Return [x, y] of the center of cell containing provided text 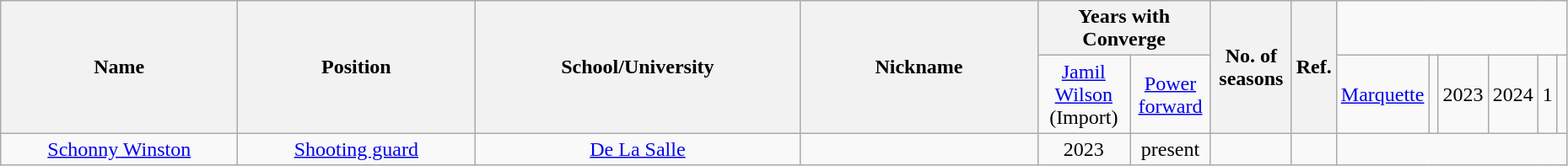
Name [120, 67]
Schonny Winston [120, 149]
Jamil Wilson (Import) [1084, 94]
2024 [1513, 94]
Marquette [1382, 94]
School/University [638, 67]
Position [356, 67]
Ref. [1314, 67]
Shooting guard [356, 149]
Years with Converge [1123, 29]
De La Salle [638, 149]
Power forward [1171, 94]
1 [1547, 94]
Nickname [919, 67]
No. of seasons [1251, 67]
present [1171, 149]
